Provide the (x, y) coordinate of the cell's center where the given text is located.  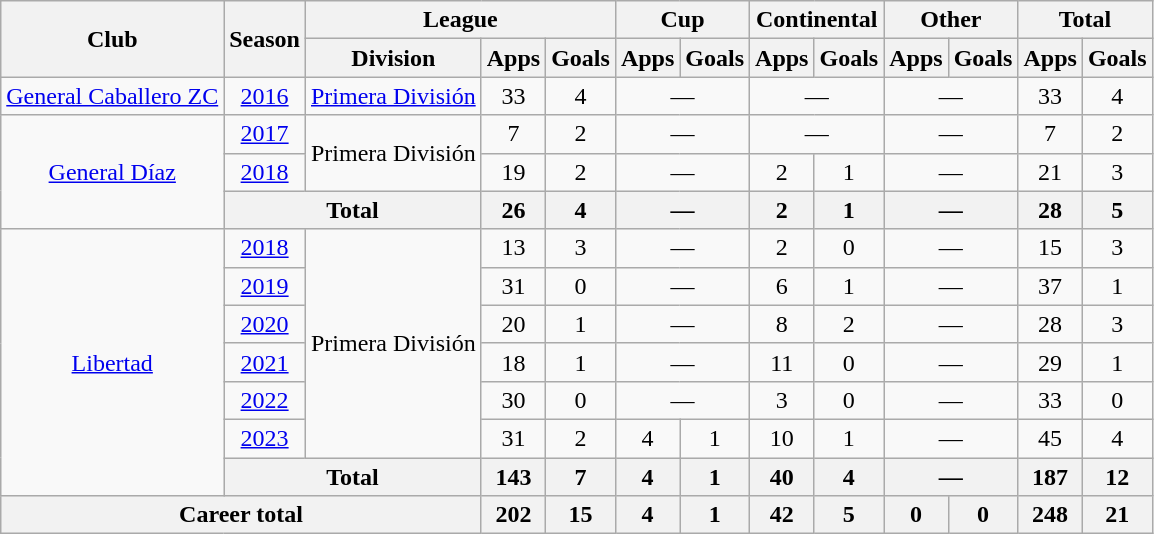
2021 (265, 362)
Career total (241, 515)
20 (513, 324)
2017 (265, 134)
2023 (265, 438)
General Caballero ZC (112, 96)
Cup (682, 20)
8 (782, 324)
2020 (265, 324)
26 (513, 210)
248 (1050, 515)
League (460, 20)
42 (782, 515)
11 (782, 362)
202 (513, 515)
2019 (265, 286)
143 (513, 477)
6 (782, 286)
187 (1050, 477)
37 (1050, 286)
12 (1117, 477)
19 (513, 172)
2022 (265, 400)
Season (265, 39)
45 (1050, 438)
29 (1050, 362)
40 (782, 477)
30 (513, 400)
Division (393, 58)
Libertad (112, 362)
10 (782, 438)
Club (112, 39)
General Díaz (112, 172)
Continental (817, 20)
Other (951, 20)
13 (513, 248)
18 (513, 362)
2016 (265, 96)
